Locate the cell with the specified text and output its (x, y) center coordinate. 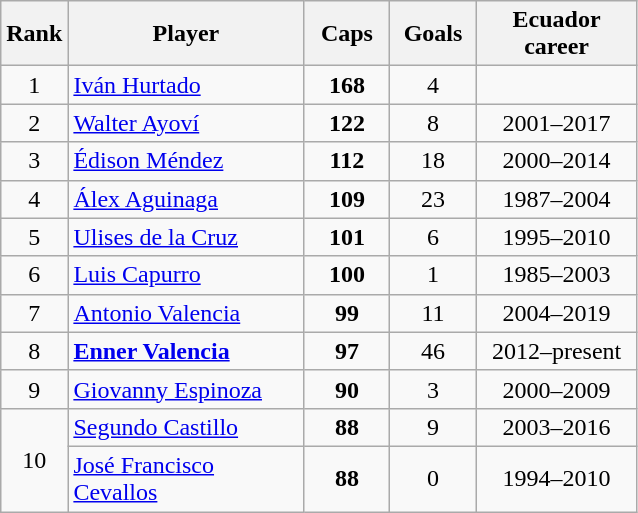
Player (186, 34)
1987–2004 (556, 199)
Iván Hurtado (186, 85)
2000–2009 (556, 389)
2000–2014 (556, 161)
2004–2019 (556, 313)
2001–2017 (556, 123)
2003–2016 (556, 427)
José Francisco Cevallos (186, 478)
122 (347, 123)
2012–present (556, 351)
2 (34, 123)
7 (34, 313)
Luis Capurro (186, 275)
11 (433, 313)
Enner Valencia (186, 351)
1985–2003 (556, 275)
Antonio Valencia (186, 313)
1995–2010 (556, 237)
101 (347, 237)
1994–2010 (556, 478)
Caps (347, 34)
100 (347, 275)
Álex Aguinaga (186, 199)
Ulises de la Cruz (186, 237)
5 (34, 237)
Segundo Castillo (186, 427)
18 (433, 161)
99 (347, 313)
Goals (433, 34)
Ecuador career (556, 34)
109 (347, 199)
97 (347, 351)
112 (347, 161)
10 (34, 460)
Édison Méndez (186, 161)
168 (347, 85)
23 (433, 199)
Giovanny Espinoza (186, 389)
0 (433, 478)
Walter Ayoví (186, 123)
90 (347, 389)
46 (433, 351)
Rank (34, 34)
